From the cell containing the given text, extract its center point as [x, y] coordinate. 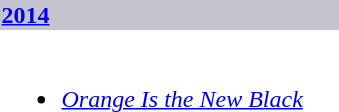
2014 [170, 15]
